Pinpoint the cell where the given text exists, returning its [x, y] midpoint coordinate. 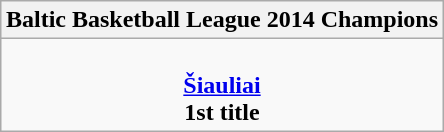
Šiauliai 1st title [222, 85]
Baltic Basketball League 2014 Champions [222, 20]
